Search for the cell housing the specified text and yield its [x, y] center coordinate. 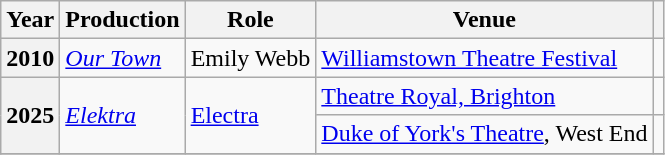
Our Town [122, 58]
Role [250, 20]
Duke of York's Theatre, West End [484, 134]
Williamstown Theatre Festival [484, 58]
Emily Webb [250, 58]
Venue [484, 20]
Production [122, 20]
2010 [30, 58]
Theatre Royal, Brighton [484, 96]
Electra [250, 115]
Year [30, 20]
Elektra [122, 115]
2025 [30, 115]
